Output the [X, Y] coordinate of the center of the cell containing the given text.  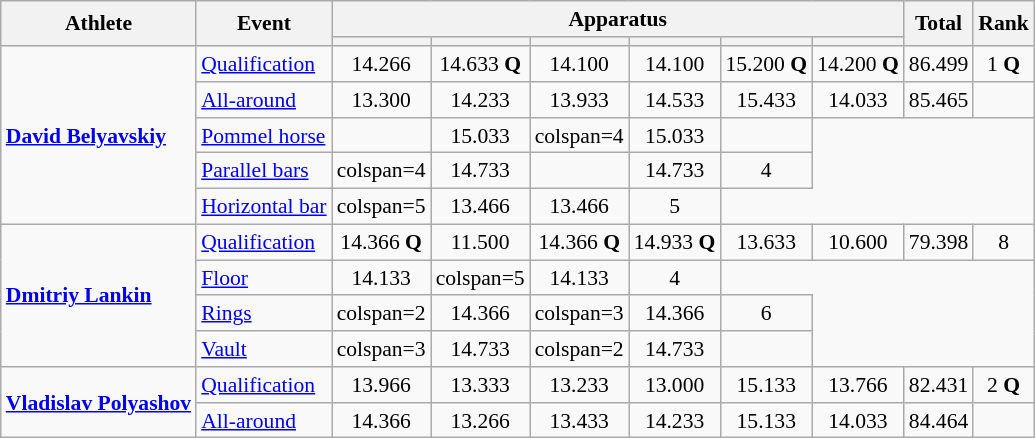
All-around [264, 100]
14.533 [675, 100]
Pommel horse [264, 136]
14.633 Q [480, 64]
13.966 [382, 385]
14.200 Q [858, 64]
85.465 [938, 100]
13.000 [675, 385]
13.300 [382, 100]
David Belyavskiy [98, 135]
6 [766, 314]
13.633 [766, 243]
14.266 [382, 64]
Total [938, 24]
1 Q [1004, 64]
13.233 [580, 385]
13.933 [580, 100]
15.133 [766, 385]
14.033 [858, 100]
5 [675, 207]
14.233 [480, 100]
15.433 [766, 100]
Event [264, 24]
Floor [264, 278]
Dmitriy Lankin [98, 296]
Rank [1004, 24]
13.333 [480, 385]
14.933 Q [675, 243]
Parallel bars [264, 171]
10.600 [858, 243]
Vladislav Polyashov [98, 402]
11.500 [480, 243]
82.431 [938, 385]
13.766 [858, 385]
86.499 [938, 64]
Apparatus [618, 19]
Athlete [98, 24]
Vault [264, 349]
2 Q [1004, 385]
15.200 Q [766, 64]
79.398 [938, 243]
Horizontal bar [264, 207]
8 [1004, 243]
Rings [264, 314]
